Output the (X, Y) coordinate of the center of the cell containing the given text.  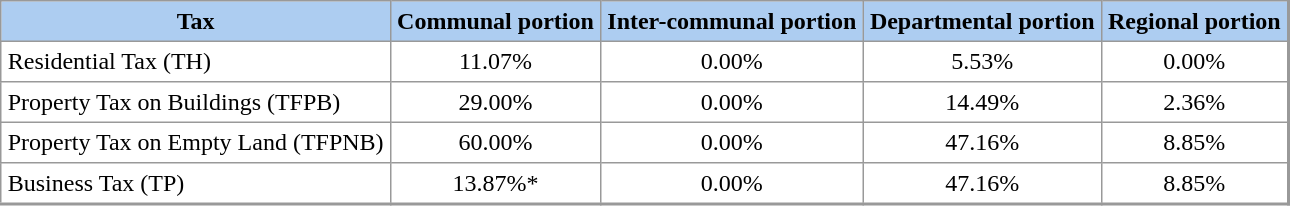
5.53% (982, 61)
Tax (196, 21)
29.00% (495, 102)
60.00% (495, 142)
Business Tax (TP) (196, 184)
Property Tax on Empty Land (TFPNB) (196, 142)
13.87%* (495, 184)
2.36% (1194, 102)
Communal portion (495, 21)
11.07% (495, 61)
Property Tax on Buildings (TFPB) (196, 102)
Residential Tax (TH) (196, 61)
Inter-communal portion (732, 21)
Regional portion (1194, 21)
Departmental portion (982, 21)
14.49% (982, 102)
